Detect which cell encompasses the target text, then output its [x, y] center coordinate. 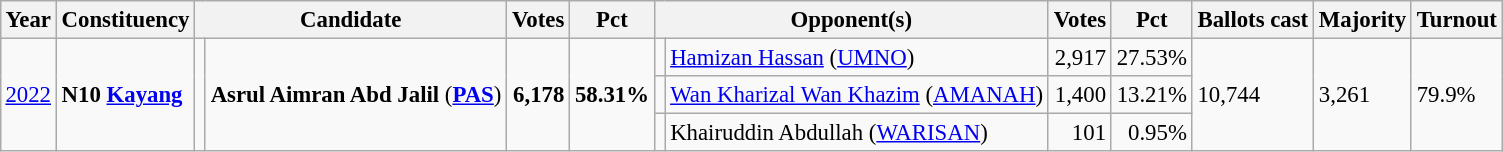
Constituency [125, 20]
6,178 [538, 94]
Ballots cast [1252, 20]
Candidate [351, 20]
Majority [1363, 20]
27.53% [1152, 57]
10,744 [1252, 94]
Wan Kharizal Wan Khazim (AMANAH) [857, 95]
13.21% [1152, 95]
Opponent(s) [851, 20]
2,917 [1080, 57]
0.95% [1152, 133]
Khairuddin Abdullah (WARISAN) [857, 133]
2022 [28, 94]
Turnout [1456, 20]
101 [1080, 133]
3,261 [1363, 94]
58.31% [612, 94]
N10 Kayang [125, 94]
79.9% [1456, 94]
1,400 [1080, 95]
Year [28, 20]
Asrul Aimran Abd Jalil (PAS) [356, 94]
Hamizan Hassan (UMNO) [857, 57]
